Find where the given text appears and provide that cell's center as [x, y] coordinate. 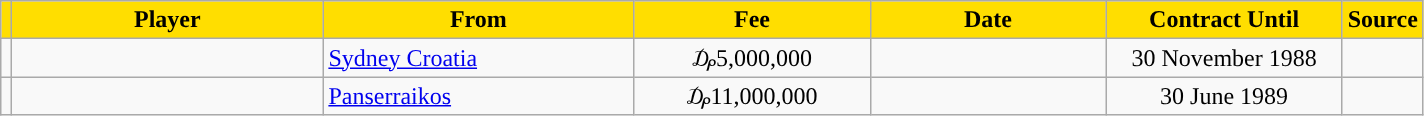
Fee [752, 20]
30 June 1989 [1224, 96]
Sydney Croatia [478, 58]
Contract Until [1224, 20]
Player [168, 20]
From [478, 20]
30 November 1988 [1224, 58]
₯11,000,000 [752, 96]
₯5,000,000 [752, 58]
Panserraikos [478, 96]
Source [1382, 20]
Date [988, 20]
